Output the (X, Y) coordinate of the center of the cell containing the given text.  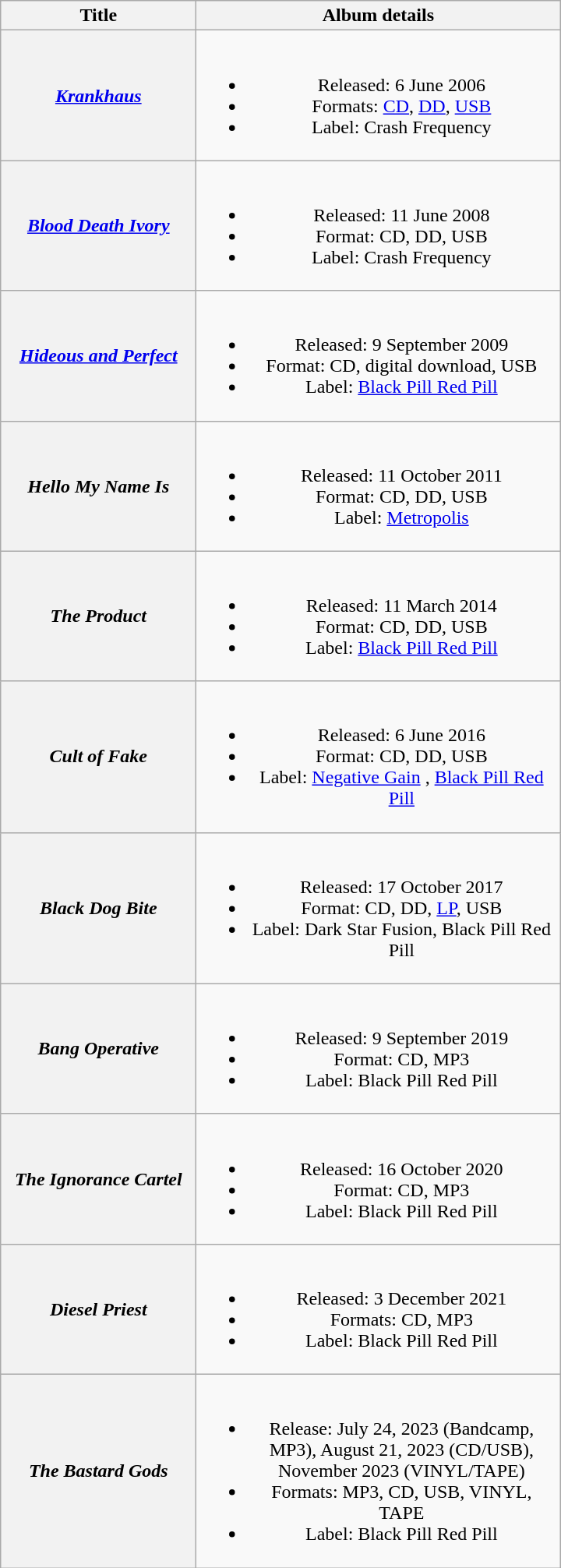
The Bastard Gods (98, 1471)
Released: 11 June 2008Format: CD, DD, USBLabel: Crash Frequency (379, 226)
Title (98, 16)
Krankhaus (98, 95)
Released: 6 June 2016Format: CD, DD, USBLabel: Negative Gain , Black Pill Red Pill (379, 757)
Released: 16 October 2020Format: CD, MP3Label: Black Pill Red Pill (379, 1178)
Released: 6 June 2006Formats: CD, DD, USBLabel: Crash Frequency (379, 95)
Diesel Priest (98, 1309)
Bang Operative (98, 1049)
Hideous and Perfect (98, 355)
Blood Death Ivory (98, 226)
Released: 9 September 2009Format: CD, digital download, USBLabel: Black Pill Red Pill (379, 355)
Released: 17 October 2017Format: CD, DD, LP, USBLabel: Dark Star Fusion, Black Pill Red Pill (379, 908)
Released: 3 December 2021Formats: CD, MP3Label: Black Pill Red Pill (379, 1309)
The Ignorance Cartel (98, 1178)
Album details (379, 16)
Black Dog Bite (98, 908)
Released: 9 September 2019Format: CD, MP3Label: Black Pill Red Pill (379, 1049)
The Product (98, 616)
Released: 11 October 2011Format: CD, DD, USBLabel: Metropolis (379, 486)
Cult of Fake (98, 757)
Hello My Name Is (98, 486)
Released: 11 March 2014Format: CD, DD, USBLabel: Black Pill Red Pill (379, 616)
